From the cell containing the given text, extract its center point as (x, y) coordinate. 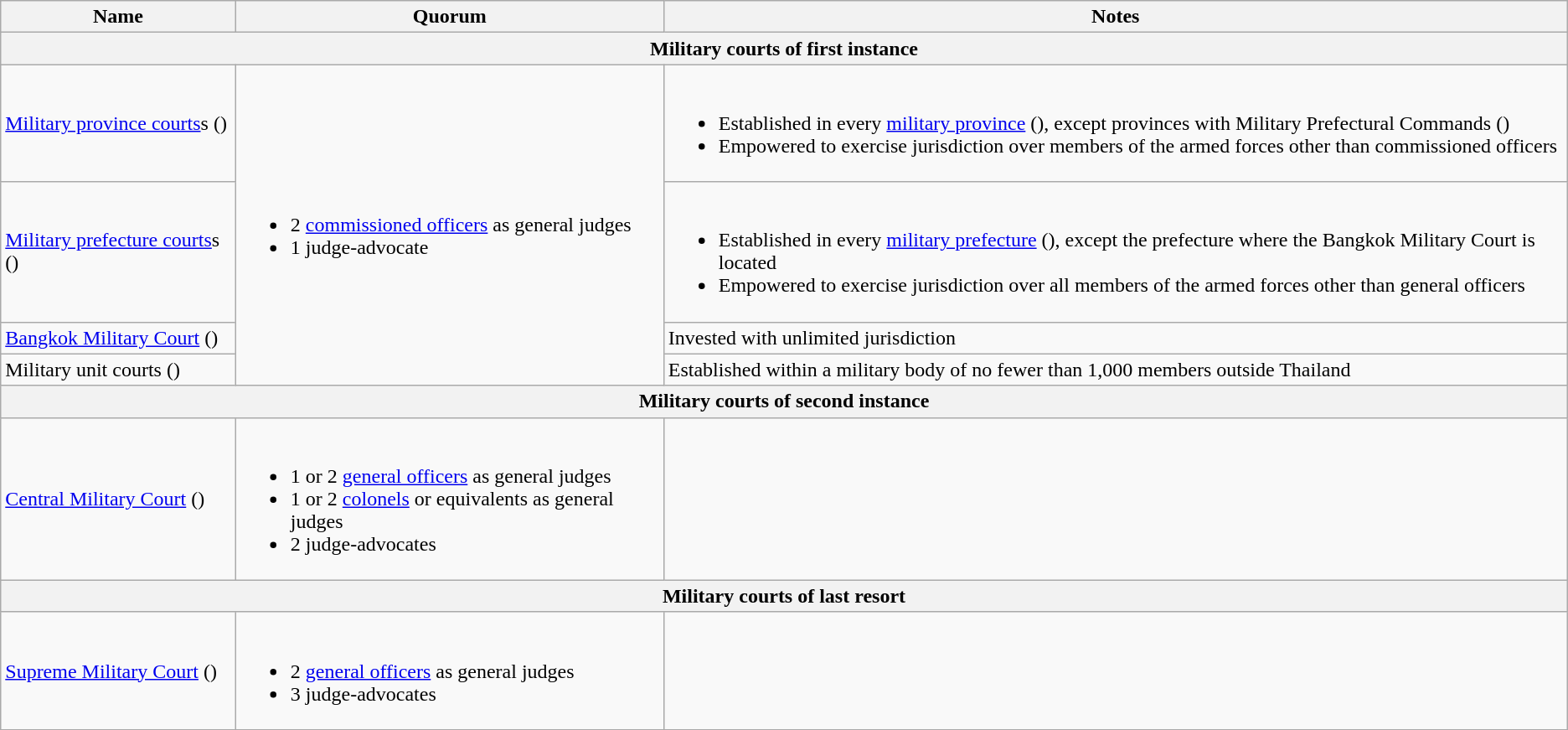
Military courts of last resort (784, 596)
Name (119, 17)
Supreme Military Court () (119, 670)
2 commissioned officers as general judges1 judge-advocate (449, 225)
Established within a military body of no fewer than 1,000 members outside Thailand (1116, 370)
Military province courtss () (119, 123)
Military courts of first instance (784, 49)
Military courts of second instance (784, 401)
Military unit courts () (119, 370)
1 or 2 general officers as general judges1 or 2 colonels or equivalents as general judges2 judge-advocates (449, 499)
Quorum (449, 17)
Central Military Court () (119, 499)
Military prefecture courtss () (119, 251)
Bangkok Military Court () (119, 338)
2 general officers as general judges3 judge-advocates (449, 670)
Invested with unlimited jurisdiction (1116, 338)
Notes (1116, 17)
